Scan for the cell matching the given text and deliver its (X, Y) coordinate at center. 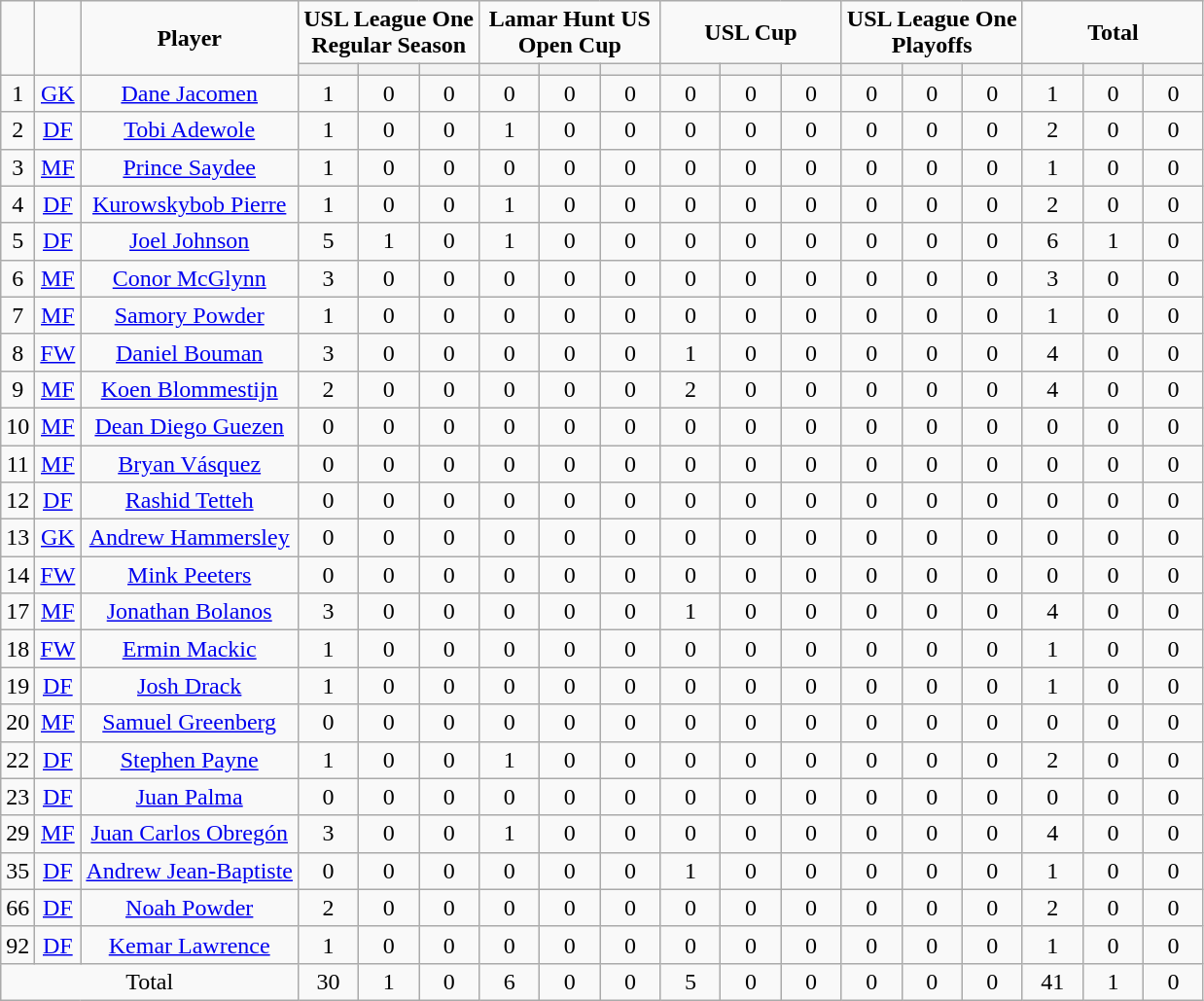
Conor McGlynn (190, 278)
12 (18, 501)
41 (1052, 982)
35 (18, 871)
22 (18, 760)
Kurowskybob Pierre (190, 204)
Lamar Hunt US Open Cup (570, 33)
Prince Saydee (190, 167)
Joel Johnson (190, 241)
Kemar Lawrence (190, 945)
13 (18, 538)
30 (329, 982)
Koen Blommestijn (190, 389)
USL League One Regular Season (389, 33)
Juan Carlos Obregón (190, 834)
18 (18, 649)
Stephen Payne (190, 760)
USL Cup (751, 33)
Rashid Tetteh (190, 501)
29 (18, 834)
10 (18, 426)
20 (18, 723)
Tobi Adewole (190, 130)
Samuel Greenberg (190, 723)
Bryan Vásquez (190, 464)
23 (18, 797)
Juan Palma (190, 797)
Jonathan Bolanos (190, 612)
Dane Jacomen (190, 93)
Ermin Mackic (190, 649)
9 (18, 389)
USL League One Playoffs (932, 33)
Mink Peeters (190, 575)
17 (18, 612)
66 (18, 908)
19 (18, 686)
8 (18, 352)
Andrew Hammersley (190, 538)
Player (190, 38)
Daniel Bouman (190, 352)
11 (18, 464)
Andrew Jean-Baptiste (190, 871)
14 (18, 575)
Samory Powder (190, 315)
Josh Drack (190, 686)
Dean Diego Guezen (190, 426)
92 (18, 945)
7 (18, 315)
Noah Powder (190, 908)
